Output the (X, Y) coordinate of the center of the cell containing the given text.  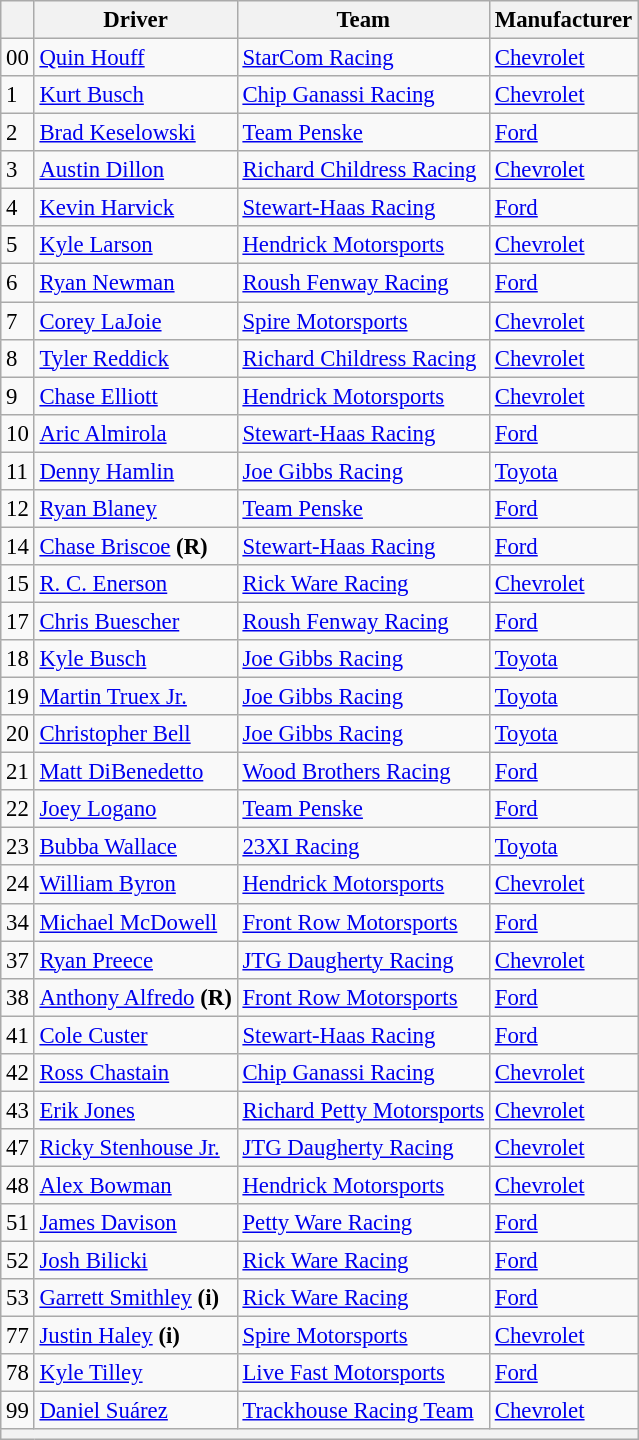
51 (18, 1223)
Kyle Larson (136, 245)
Chase Elliott (136, 396)
Chase Briscoe (R) (136, 546)
James Davison (136, 1223)
R. C. Enerson (136, 584)
6 (18, 283)
Daniel Suárez (136, 1411)
38 (18, 997)
Denny Hamlin (136, 471)
Kyle Busch (136, 659)
15 (18, 584)
Joey Logano (136, 809)
20 (18, 734)
Chris Buescher (136, 621)
Michael McDowell (136, 922)
Bubba Wallace (136, 847)
Richard Petty Motorsports (363, 1110)
10 (18, 433)
00 (18, 58)
Josh Bilicki (136, 1261)
18 (18, 659)
Aric Almirola (136, 433)
34 (18, 922)
Cole Custer (136, 1035)
1 (18, 95)
23XI Racing (363, 847)
Austin Dillon (136, 170)
9 (18, 396)
Christopher Bell (136, 734)
11 (18, 471)
Driver (136, 20)
12 (18, 509)
3 (18, 170)
42 (18, 1073)
37 (18, 960)
7 (18, 321)
Kurt Busch (136, 95)
53 (18, 1298)
Alex Bowman (136, 1185)
Live Fast Motorsports (363, 1373)
Quin Houff (136, 58)
5 (18, 245)
99 (18, 1411)
43 (18, 1110)
Trackhouse Racing Team (363, 1411)
Tyler Reddick (136, 358)
14 (18, 546)
Ross Chastain (136, 1073)
Corey LaJoie (136, 321)
47 (18, 1148)
William Byron (136, 885)
8 (18, 358)
Kevin Harvick (136, 208)
Matt DiBenedetto (136, 772)
Anthony Alfredo (R) (136, 997)
Ryan Preece (136, 960)
48 (18, 1185)
Ryan Newman (136, 283)
Brad Keselowski (136, 133)
41 (18, 1035)
Team (363, 20)
Garrett Smithley (i) (136, 1298)
17 (18, 621)
Kyle Tilley (136, 1373)
Justin Haley (i) (136, 1336)
Petty Ware Racing (363, 1223)
52 (18, 1261)
77 (18, 1336)
Erik Jones (136, 1110)
Manufacturer (563, 20)
Ricky Stenhouse Jr. (136, 1148)
4 (18, 208)
Ryan Blaney (136, 509)
Martin Truex Jr. (136, 697)
23 (18, 847)
Wood Brothers Racing (363, 772)
StarCom Racing (363, 58)
2 (18, 133)
78 (18, 1373)
24 (18, 885)
22 (18, 809)
21 (18, 772)
19 (18, 697)
